Return the [x, y] coordinate for the center point of the cell that contains the specified text.  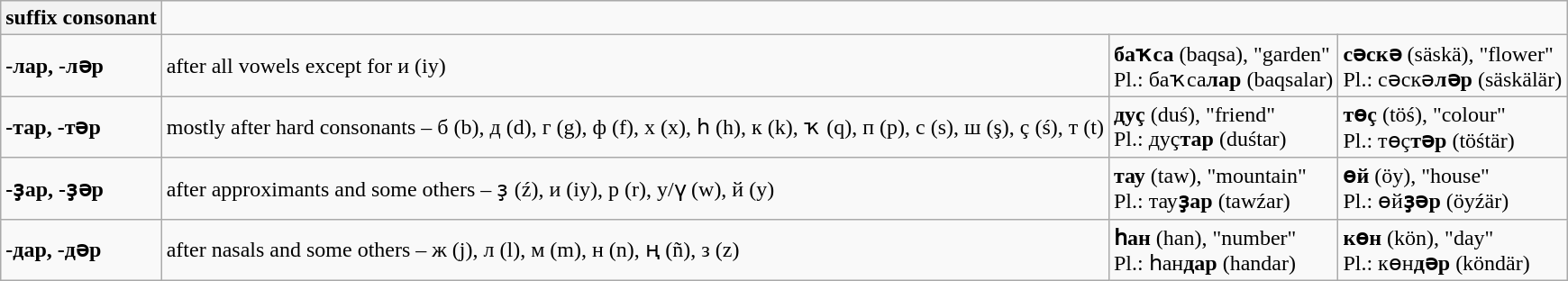
after all vowels except for и (iy) [634, 66]
-дар, -дәр [81, 249]
баҡса (baqsa), "garden"Pl.: баҡсалар (baqsalar) [1223, 66]
тау (taw), "mountain"Pl.: тауҙар (tawźar) [1223, 188]
төç (töś), "colour"Pl.: төçтәр (töśtär) [1453, 127]
һан (han), "number"Pl.: һандар (handar) [1223, 249]
after nasals and some others – ж (j), л (l), м (m), н (n), ң (ñ), з (z) [634, 249]
өй (öy), "house"Pl.: өйҙәр (öyźär) [1453, 188]
сәскә (säskä), "flower"Pl.: сәскәләр (säskälär) [1453, 66]
after approximants and some others – ҙ (ź), и (iy), р (r), у/ү (w), й (y) [634, 188]
-ҙар, -ҙәр [81, 188]
mostly after hard consonants – б (b), д (d), г (g), ф (f), х (x), һ (h), к (k), ҡ (q), п (p), с (s), ш (ş), ç (ś), т (t) [634, 127]
көн (kön), "day"Pl.: көндәр (köndär) [1453, 249]
-лар, -ләр [81, 66]
дуç (duś), "friend"Pl.: дуçтар (duśtar) [1223, 127]
suffix consonant [81, 18]
-тар, -тәр [81, 127]
